Return the (x, y) coordinate for the center point of the cell that contains the specified text.  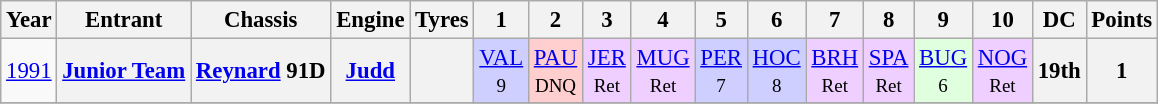
8 (888, 20)
VAL9 (501, 72)
Entrant (124, 20)
10 (1002, 20)
BUG6 (944, 72)
JERRet (608, 72)
Points (1122, 20)
PER7 (721, 72)
6 (776, 20)
Judd (370, 72)
2 (555, 20)
Engine (370, 20)
Junior Team (124, 72)
19th (1059, 72)
3 (608, 20)
9 (944, 20)
5 (721, 20)
NOGRet (1002, 72)
Tyres (442, 20)
Year (29, 20)
HOC8 (776, 72)
4 (663, 20)
1991 (29, 72)
Chassis (261, 20)
BRHRet (834, 72)
7 (834, 20)
MUGRet (663, 72)
Reynard 91D (261, 72)
DC (1059, 20)
PAUDNQ (555, 72)
SPARet (888, 72)
